From the cell containing the given text, extract its center point as (x, y) coordinate. 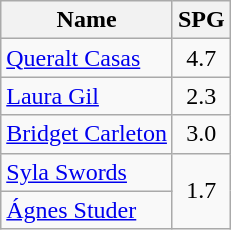
4.7 (201, 58)
2.3 (201, 96)
SPG (201, 20)
1.7 (201, 191)
Name (87, 20)
Ágnes Studer (87, 210)
Queralt Casas (87, 58)
Syla Swords (87, 172)
Bridget Carleton (87, 134)
Laura Gil (87, 96)
3.0 (201, 134)
